Determine the [X, Y] coordinate at the center of the cell enclosing the given text.  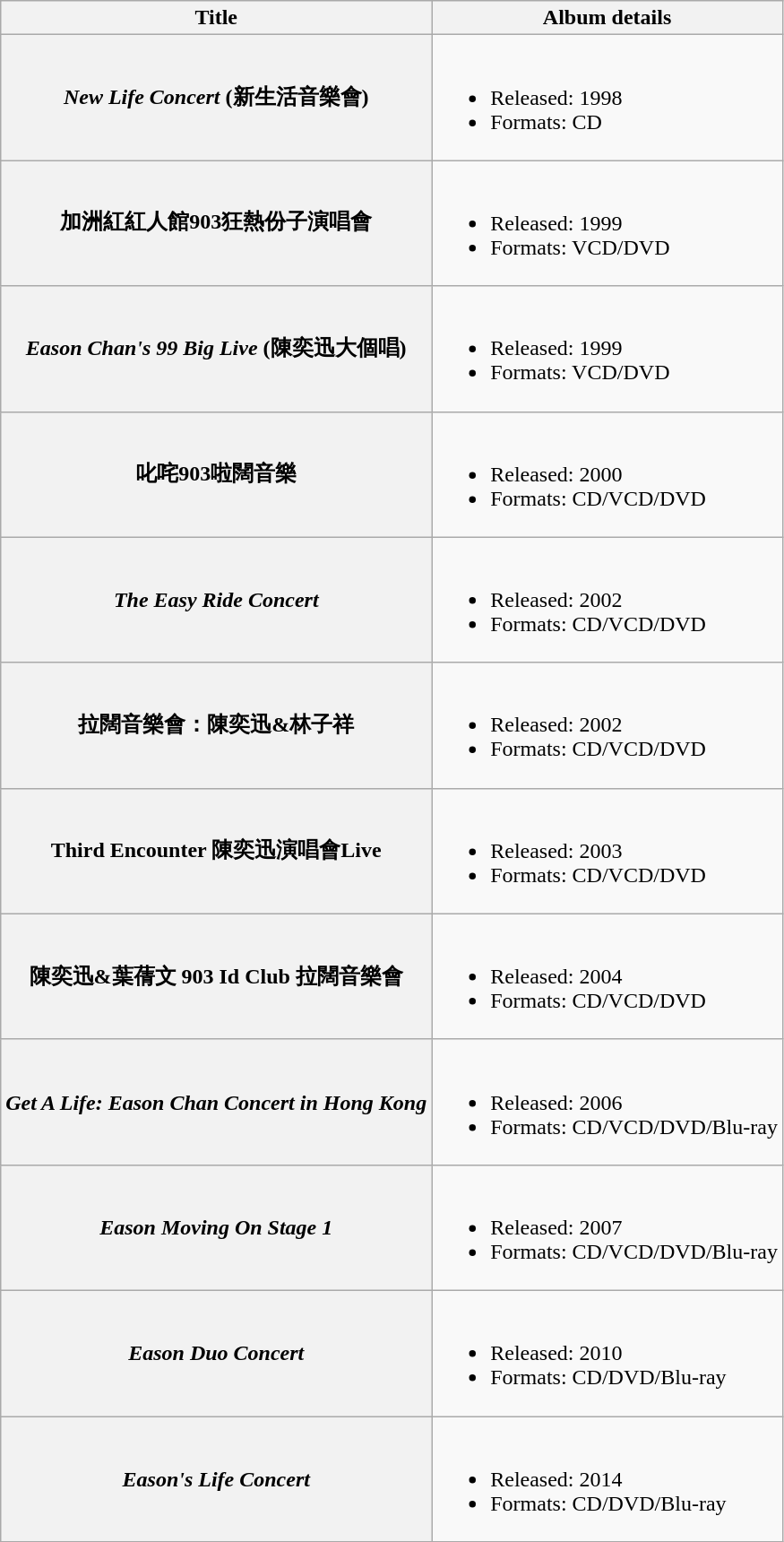
Released: 2004Formats: CD/VCD/DVD [607, 976]
The Easy Ride Concert [217, 600]
Released: 2010Formats: CD/DVD/Blu-ray [607, 1353]
Album details [607, 18]
Third Encounter 陳奕迅演唱會Live [217, 851]
Title [217, 18]
Released: 2007Formats: CD/VCD/DVD/Blu-ray [607, 1227]
Released: 2003Formats: CD/VCD/DVD [607, 851]
加洲紅紅人館903狂熱份子演唱會 [217, 223]
拉闊音樂會：陳奕迅&林子祥 [217, 725]
Released: 2006Formats: CD/VCD/DVD/Blu-ray [607, 1102]
Get A Life: Eason Chan Concert in Hong Kong [217, 1102]
陳奕迅&葉蒨文 903 Id Club 拉闊音樂會 [217, 976]
Eason Duo Concert [217, 1353]
Eason Chan's 99 Big Live (陳奕迅大個唱) [217, 349]
叱咤903啦闊音樂 [217, 474]
Released: 1998Formats: CD [607, 98]
Eason Moving On Stage 1 [217, 1227]
Released: 2014Formats: CD/DVD/Blu-ray [607, 1479]
Released: 2000Formats: CD/VCD/DVD [607, 474]
Eason's Life Concert [217, 1479]
New Life Concert (新生活音樂會) [217, 98]
